Return [x, y] of the center of cell containing provided text 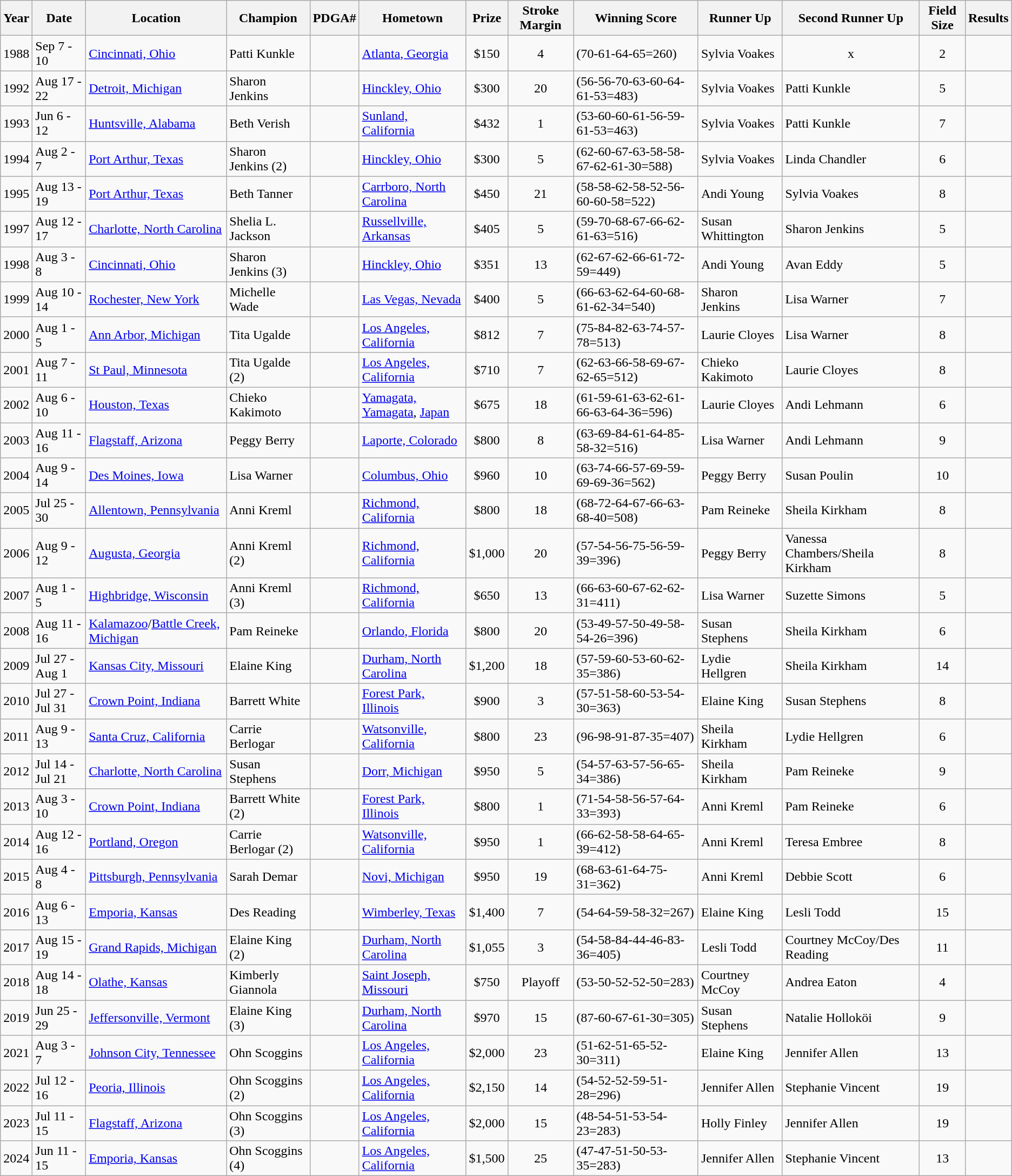
Stroke Margin [541, 18]
Linda Chandler [851, 159]
(57-51-58-60-53-54-30=363) [636, 701]
Susan Whittington [740, 229]
$1,500 [487, 1158]
Shelia L. Jackson [268, 229]
Saint Joseph, Missouri [412, 982]
2010 [16, 701]
(53-50-52-52-50=283) [636, 982]
2013 [16, 807]
(53-60-60-61-56-59-61-53=463) [636, 123]
Las Vegas, Nevada [412, 300]
1998 [16, 264]
$650 [487, 596]
Elaine King (2) [268, 947]
Jul 25 - 30 [59, 510]
Tita Ugalde [268, 334]
Jul 11 - 15 [59, 1124]
Ohn Scoggins (3) [268, 1124]
Columbus, Ohio [412, 476]
(62-63-66-58-69-67-62-65=512) [636, 370]
Holly Finley [740, 1124]
(54-52-52-59-51-28=296) [636, 1088]
Jul 12 - 16 [59, 1088]
2023 [16, 1124]
Ohn Scoggins (2) [268, 1088]
2003 [16, 440]
(54-58-84-44-46-83-36=405) [636, 947]
21 [541, 194]
Portland, Oregon [156, 841]
(51-62-51-65-52-30=311) [636, 1053]
2012 [16, 771]
2 [942, 53]
$432 [487, 123]
$710 [487, 370]
Russellville, Arkansas [412, 229]
Augusta, Georgia [156, 553]
(66-63-62-64-60-68-61-62-34=540) [636, 300]
Yamagata, Yamagata, Japan [412, 404]
(68-63-61-64-75-31=362) [636, 877]
Courtney McCoy/Des Reading [851, 947]
(57-59-60-53-60-62-35=386) [636, 666]
Laporte, Colorado [412, 440]
1995 [16, 194]
2002 [16, 404]
Grand Rapids, Michigan [156, 947]
2008 [16, 630]
Prize [487, 18]
1999 [16, 300]
Michelle Wade [268, 300]
Jun 6 - 12 [59, 123]
Beth Verish [268, 123]
Barrett White [268, 701]
(63-69-84-61-64-85-58-32=516) [636, 440]
(62-60-67-63-58-58-67-62-61-30=588) [636, 159]
(70-61-64-65=260) [636, 53]
Andrea Eaton [851, 982]
Jeffersonville, Vermont [156, 1018]
Carrie Berlogar [268, 736]
Aug 3 - 7 [59, 1053]
Aug 12 - 17 [59, 229]
$1,200 [487, 666]
$970 [487, 1018]
$900 [487, 701]
Courtney McCoy [740, 982]
Aug 6 - 13 [59, 912]
Beth Tanner [268, 194]
(75-84-82-63-74-57-78=513) [636, 334]
Aug 9 - 13 [59, 736]
Sarah Demar [268, 877]
Carrboro, North Carolina [412, 194]
(59-70-68-67-66-62-61-63=516) [636, 229]
Location [156, 18]
Second Runner Up [851, 18]
(48-54-51-53-54-23=283) [636, 1124]
Aug 15 - 19 [59, 947]
(53-49-57-50-49-58-54-26=396) [636, 630]
Carrie Berlogar (2) [268, 841]
Dorr, Michigan [412, 771]
$750 [487, 982]
Playoff [541, 982]
Houston, Texas [156, 404]
Peoria, Illinois [156, 1088]
Aug 14 - 18 [59, 982]
Allentown, Pennsylvania [156, 510]
Hometown [412, 18]
2024 [16, 1158]
Aug 3 - 10 [59, 807]
Avan Eddy [851, 264]
(96-98-91-87-35=407) [636, 736]
PDGA# [334, 18]
2019 [16, 1018]
Jun 11 - 15 [59, 1158]
2006 [16, 553]
Anni Kreml (3) [268, 596]
2007 [16, 596]
St Paul, Minnesota [156, 370]
(58-58-62-58-52-56-60-60-58=522) [636, 194]
Aug 6 - 10 [59, 404]
Aug 9 - 14 [59, 476]
(87-60-67-61-30=305) [636, 1018]
$400 [487, 300]
Tita Ugalde (2) [268, 370]
Vanessa Chambers/Sheila Kirkham [851, 553]
2015 [16, 877]
Highbridge, Wisconsin [156, 596]
Wimberley, Texas [412, 912]
2022 [16, 1088]
Champion [268, 18]
Suzette Simons [851, 596]
(56-56-70-63-60-64-61-53=483) [636, 89]
Aug 2 - 7 [59, 159]
11 [942, 947]
(57-54-56-75-56-59-39=396) [636, 553]
$351 [487, 264]
Field Size [942, 18]
Jun 25 - 29 [59, 1018]
$2,150 [487, 1088]
Aug 10 - 14 [59, 300]
2005 [16, 510]
Teresa Embree [851, 841]
Debbie Scott [851, 877]
Ohn Scoggins [268, 1053]
$1,000 [487, 553]
Natalie Holloköi [851, 1018]
(68-72-64-67-66-63-68-40=508) [636, 510]
2018 [16, 982]
Year [16, 18]
(63-74-66-57-69-59-69-69-36=562) [636, 476]
1994 [16, 159]
Kansas City, Missouri [156, 666]
(61-59-61-63-62-61-66-63-64-36=596) [636, 404]
2004 [16, 476]
Runner Up [740, 18]
2017 [16, 947]
1997 [16, 229]
Aug 17 - 22 [59, 89]
Sunland, California [412, 123]
Des Reading [268, 912]
Aug 13 - 19 [59, 194]
2011 [16, 736]
Barrett White (2) [268, 807]
$150 [487, 53]
$1,400 [487, 912]
Jul 27 - Aug 1 [59, 666]
(66-63-60-67-62-62-31=411) [636, 596]
Anni Kreml (2) [268, 553]
1993 [16, 123]
x [851, 53]
Aug 12 - 16 [59, 841]
Kimberly Giannola [268, 982]
Pittsburgh, Pennsylvania [156, 877]
Jul 14 - Jul 21 [59, 771]
Susan Poulin [851, 476]
Novi, Michigan [412, 877]
Sharon Jenkins (3) [268, 264]
Olathe, Kansas [156, 982]
Ohn Scoggins (4) [268, 1158]
2021 [16, 1053]
Sharon Jenkins (2) [268, 159]
1992 [16, 89]
(54-57-63-57-56-65-34=386) [636, 771]
$812 [487, 334]
Sep 7 - 10 [59, 53]
2014 [16, 841]
$960 [487, 476]
$675 [487, 404]
Kalamazoo/Battle Creek, Michigan [156, 630]
Des Moines, Iowa [156, 476]
Detroit, Michigan [156, 89]
Aug 7 - 11 [59, 370]
Santa Cruz, California [156, 736]
(71-54-58-56-57-64-33=393) [636, 807]
Aug 3 - 8 [59, 264]
Johnson City, Tennessee [156, 1053]
Results [988, 18]
1988 [16, 53]
2016 [16, 912]
$1,055 [487, 947]
Elaine King (3) [268, 1018]
Winning Score [636, 18]
(54-64-59-58-32=267) [636, 912]
Ann Arbor, Michigan [156, 334]
(62-67-62-66-61-72-59=449) [636, 264]
Atlanta, Georgia [412, 53]
Aug 4 - 8 [59, 877]
2001 [16, 370]
(66-62-58-58-64-65-39=412) [636, 841]
25 [541, 1158]
2009 [16, 666]
Aug 9 - 12 [59, 553]
$405 [487, 229]
Orlando, Florida [412, 630]
Rochester, New York [156, 300]
Date [59, 18]
Huntsville, Alabama [156, 123]
(47-47-51-50-53-35=283) [636, 1158]
Jul 27 - Jul 31 [59, 701]
$450 [487, 194]
2000 [16, 334]
